From the cell containing the given text, extract its center point as [x, y] coordinate. 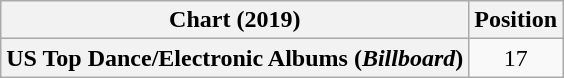
Chart (2019) [235, 20]
Position [516, 20]
17 [516, 58]
US Top Dance/Electronic Albums (Billboard) [235, 58]
